From the cell containing the given text, extract its center point as (x, y) coordinate. 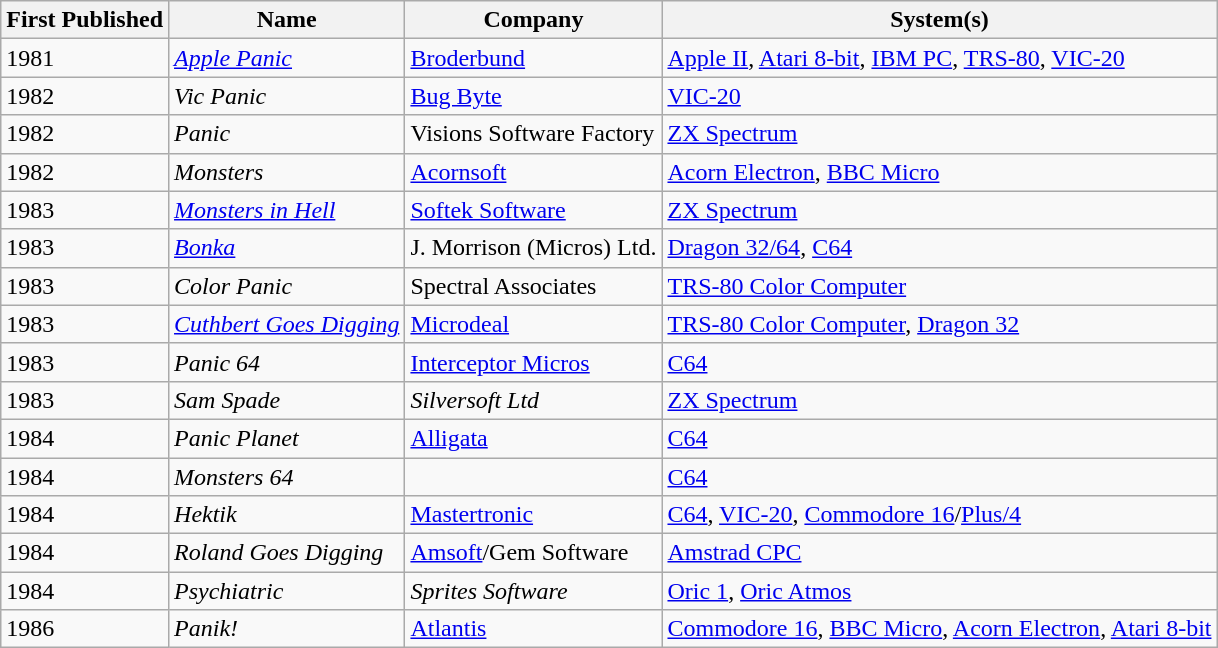
TRS-80 Color Computer, Dragon 32 (940, 324)
Broderbund (534, 58)
Acornsoft (534, 172)
TRS-80 Color Computer (940, 286)
VIC-20 (940, 96)
Sprites Software (534, 591)
Name (287, 20)
Spectral Associates (534, 286)
Apple II, Atari 8-bit, IBM PC, TRS-80, VIC-20 (940, 58)
Bonka (287, 248)
Dragon 32/64, C64 (940, 248)
Apple Panic (287, 58)
Company (534, 20)
J. Morrison (Micros) Ltd. (534, 248)
1986 (85, 629)
Interceptor Micros (534, 362)
Panic (287, 134)
1981 (85, 58)
Mastertronic (534, 515)
Color Panic (287, 286)
Vic Panic (287, 96)
Panic Planet (287, 438)
Softek Software (534, 210)
Panik! (287, 629)
Amstrad CPC (940, 553)
Monsters (287, 172)
Silversoft Ltd (534, 400)
Sam Spade (287, 400)
Alligata (534, 438)
Acorn Electron, BBC Micro (940, 172)
Roland Goes Digging (287, 553)
Monsters in Hell (287, 210)
C64, VIC-20, Commodore 16/Plus/4 (940, 515)
Commodore 16, BBC Micro, Acorn Electron, Atari 8-bit (940, 629)
System(s) (940, 20)
Psychiatric (287, 591)
Cuthbert Goes Digging (287, 324)
First Published (85, 20)
Atlantis (534, 629)
Bug Byte (534, 96)
Panic 64 (287, 362)
Amsoft/Gem Software (534, 553)
Microdeal (534, 324)
Monsters 64 (287, 477)
Visions Software Factory (534, 134)
Hektik (287, 515)
Oric 1, Oric Atmos (940, 591)
